Capture the cell that displays the provided text and extract its (x, y) central coordinate. 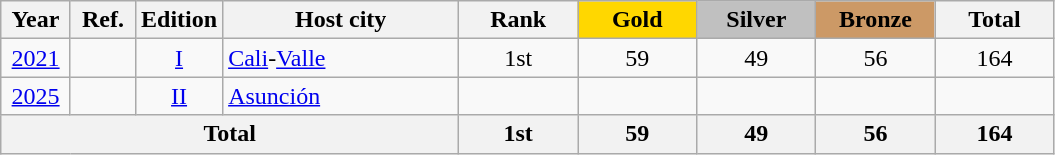
Asunción (341, 96)
2021 (36, 58)
Cali-Valle (341, 58)
Silver (756, 20)
Gold (638, 20)
I (180, 58)
Rank (518, 20)
II (180, 96)
Ref. (102, 20)
Edition (180, 20)
Bronze (876, 20)
Year (36, 20)
Host city (341, 20)
2025 (36, 96)
